Output the [X, Y] coordinate of the center of the cell containing the given text.  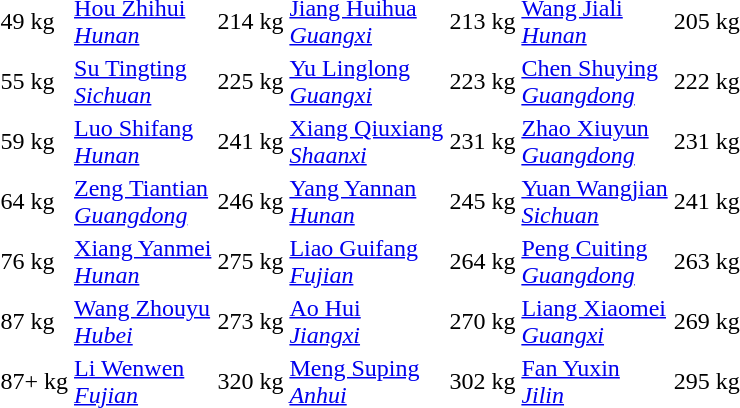
231 kg [482, 142]
Luo ShifangHunan [143, 142]
Chen ShuyingGuangdong [594, 82]
273 kg [250, 322]
Wang ZhouyuHubei [143, 322]
Yu LinglongGuangxi [366, 82]
Xiang QiuxiangShaanxi [366, 142]
Yang YannanHunan [366, 202]
Liao GuifangFujian [366, 262]
Zeng TiantianGuangdong [143, 202]
Yuan WangjianSichuan [594, 202]
225 kg [250, 82]
Peng CuitingGuangdong [594, 262]
Liang XiaomeiGuangxi [594, 322]
241 kg [250, 142]
Xiang YanmeiHunan [143, 262]
Ao HuiJiangxi [366, 322]
270 kg [482, 322]
Zhao XiuyunGuangdong [594, 142]
275 kg [250, 262]
Su TingtingSichuan [143, 82]
264 kg [482, 262]
223 kg [482, 82]
246 kg [250, 202]
245 kg [482, 202]
